Find where the given text appears and provide that cell's center as (X, Y) coordinate. 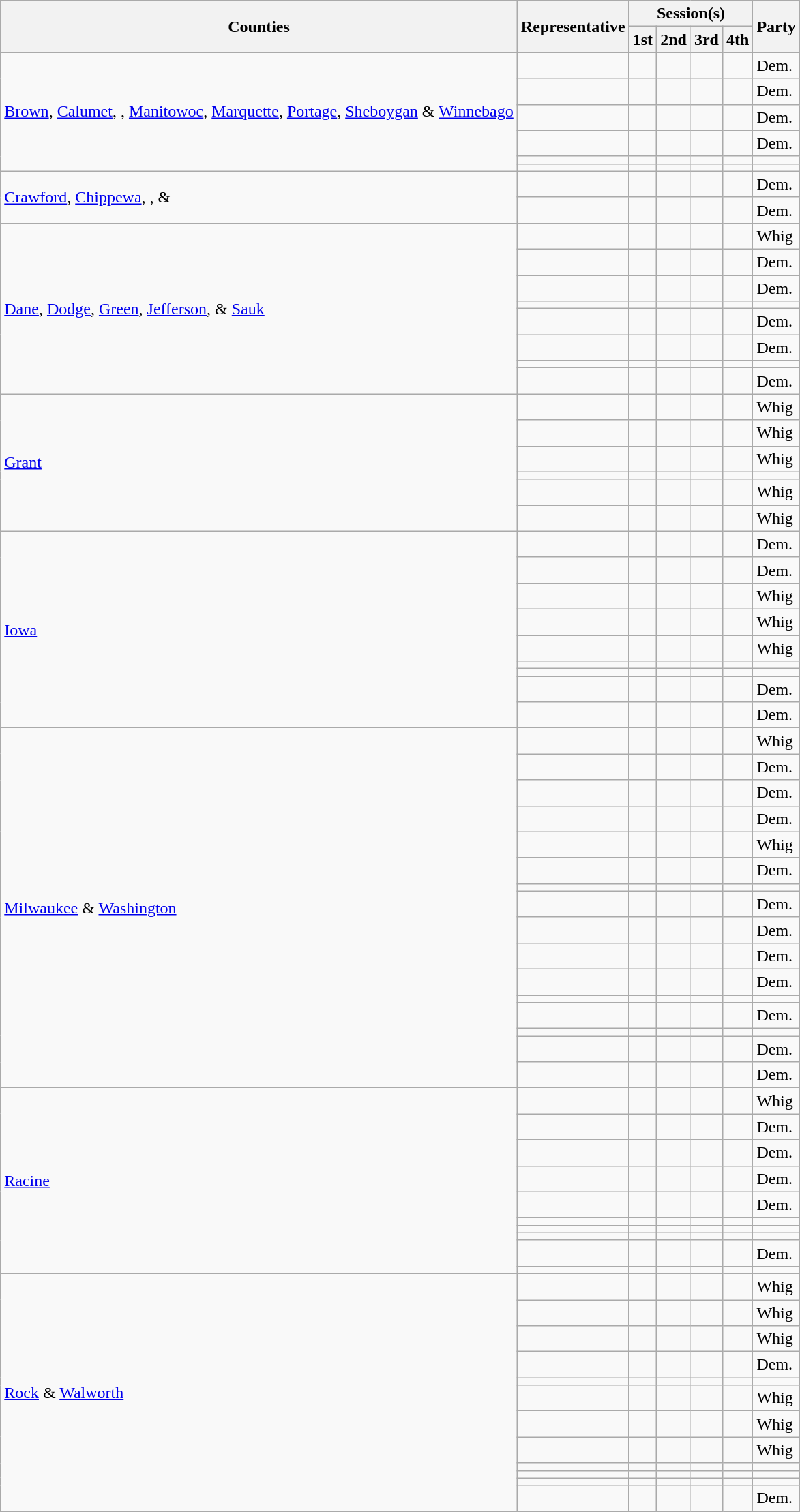
2nd (674, 40)
Crawford, Chippewa, , & (259, 197)
Grant (259, 462)
Iowa (259, 630)
Milwaukee & Washington (259, 908)
4th (737, 40)
Rock & Walworth (259, 1392)
Party (776, 27)
Racine (259, 1181)
Counties (259, 27)
Representative (573, 27)
1st (642, 40)
Session(s) (691, 14)
Brown, Calumet, , Manitowoc, Marquette, Portage, Sheboygan & Winnebago (259, 112)
Dane, Dodge, Green, Jefferson, & Sauk (259, 308)
3rd (707, 40)
